Output the (X, Y) coordinate of the center of the cell containing the given text.  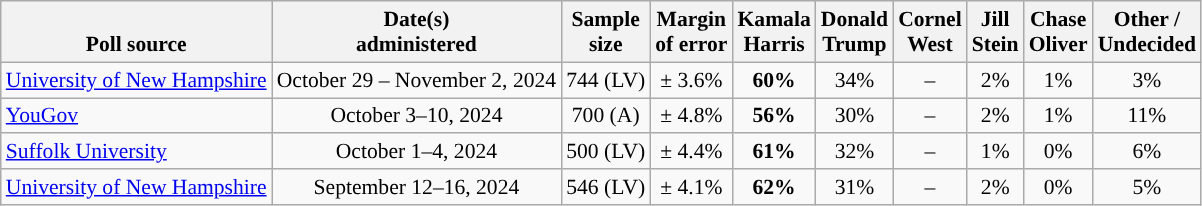
11% (1147, 116)
± 4.1% (691, 187)
± 4.4% (691, 152)
Poll source (136, 32)
30% (854, 116)
October 3–10, 2024 (417, 116)
56% (774, 116)
Date(s)administered (417, 32)
744 (LV) (606, 80)
5% (1147, 187)
Marginof error (691, 32)
546 (LV) (606, 187)
October 1–4, 2024 (417, 152)
KamalaHarris (774, 32)
ChaseOliver (1058, 32)
CornelWest (930, 32)
700 (A) (606, 116)
6% (1147, 152)
31% (854, 187)
October 29 – November 2, 2024 (417, 80)
500 (LV) (606, 152)
60% (774, 80)
34% (854, 80)
YouGov (136, 116)
Suffolk University (136, 152)
62% (774, 187)
± 4.8% (691, 116)
± 3.6% (691, 80)
DonaldTrump (854, 32)
61% (774, 152)
3% (1147, 80)
Samplesize (606, 32)
32% (854, 152)
September 12–16, 2024 (417, 187)
Other /Undecided (1147, 32)
JillStein (996, 32)
